Provide the (x, y) coordinate of the cell's center where the given text is located.  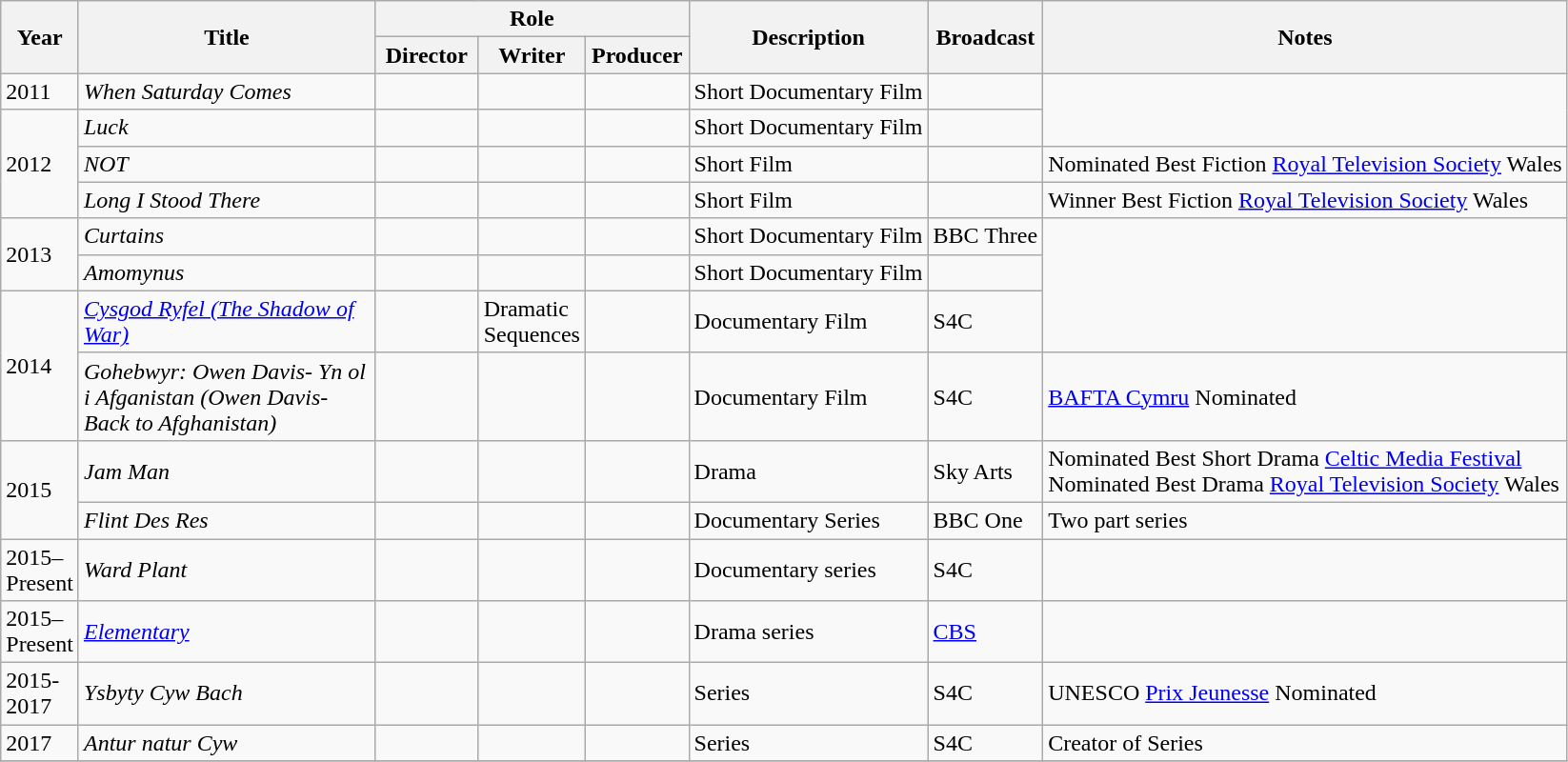
2014 (40, 366)
2015 (40, 490)
Elementary (227, 632)
2013 (40, 254)
2015-2017 (40, 693)
Gohebwyr: Owen Davis- Yn ol i Afganistan (Owen Davis-Back to Afghanistan) (227, 396)
Description (808, 37)
Nominated Best Fiction Royal Television Society Wales (1305, 164)
Ysbyty Cyw Bach (227, 693)
2012 (40, 164)
Director (427, 55)
When Saturday Comes (227, 91)
Producer (636, 55)
Nominated Best Short Drama Celtic Media FestivalNominated Best Drama Royal Television Society Wales (1305, 471)
Luck (227, 128)
CBS (985, 632)
Long I Stood There (227, 200)
BAFTA Cymru Nominated (1305, 396)
Year (40, 37)
Antur natur Cyw (227, 743)
Two part series (1305, 520)
Role (532, 19)
Dramatic Sequences (532, 322)
Documentary series (808, 570)
Winner Best Fiction Royal Television Society Wales (1305, 200)
2017 (40, 743)
Flint Des Res (227, 520)
Broadcast (985, 37)
Sky Arts (985, 471)
Notes (1305, 37)
Title (227, 37)
Documentary Series (808, 520)
Drama series (808, 632)
Ward Plant (227, 570)
BBC Three (985, 236)
Cysgod Ryfel (The Shadow of War) (227, 322)
Jam Man (227, 471)
Creator of Series (1305, 743)
2011 (40, 91)
Amomynus (227, 272)
Writer (532, 55)
BBC One (985, 520)
NOT (227, 164)
UNESCO Prix Jeunesse Nominated (1305, 693)
Curtains (227, 236)
Drama (808, 471)
